Search for the cell housing the specified text and yield its (x, y) center coordinate. 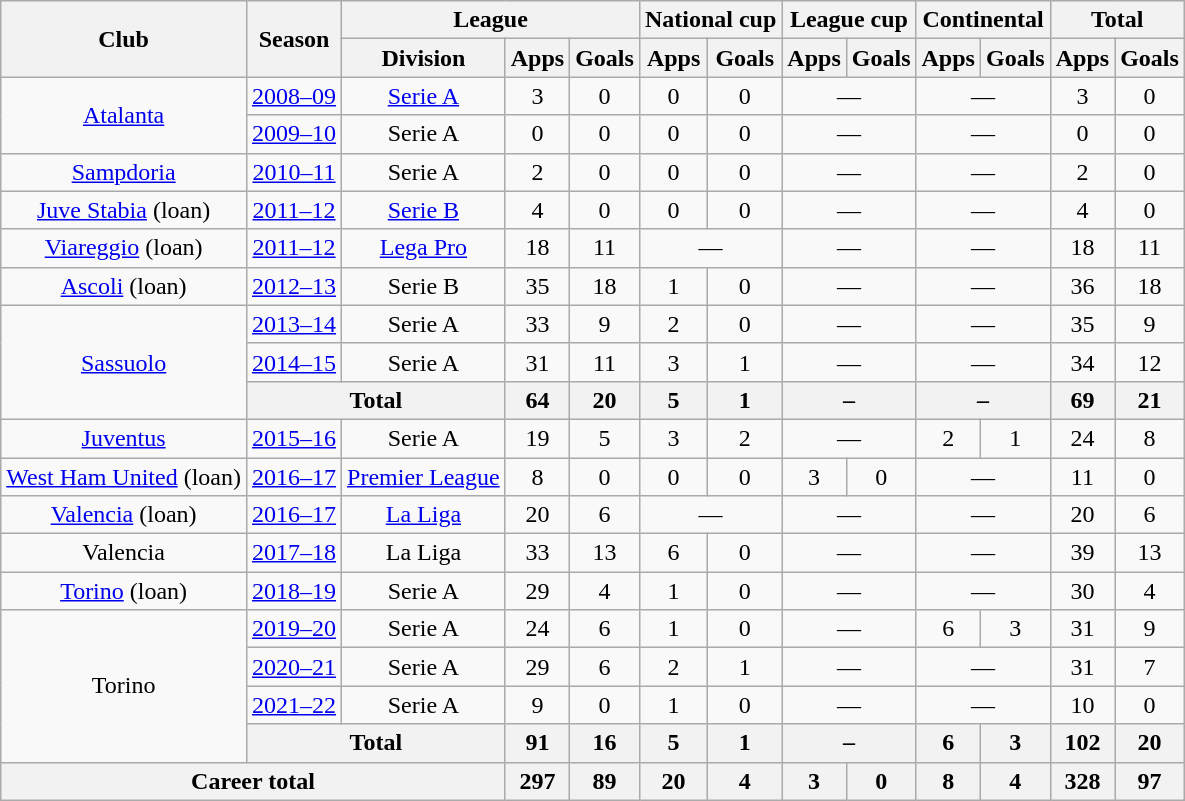
10 (1082, 705)
64 (537, 400)
69 (1082, 400)
2020–21 (294, 667)
297 (537, 781)
Ascoli (loan) (124, 286)
2019–20 (294, 629)
39 (1082, 553)
Sassuolo (124, 362)
19 (537, 438)
Premier League (424, 477)
2008–09 (294, 96)
7 (1150, 667)
Juve Stabia (loan) (124, 210)
12 (1150, 362)
34 (1082, 362)
Sampdoria (124, 172)
16 (605, 743)
328 (1082, 781)
Lega Pro (424, 248)
West Ham United (loan) (124, 477)
97 (1150, 781)
91 (537, 743)
League cup (849, 20)
Valencia (loan) (124, 515)
2013–14 (294, 324)
36 (1082, 286)
Torino (loan) (124, 591)
Atalanta (124, 115)
21 (1150, 400)
2018–19 (294, 591)
2009–10 (294, 134)
Continental (983, 20)
2014–15 (294, 362)
Viareggio (loan) (124, 248)
Career total (253, 781)
Valencia (124, 553)
89 (605, 781)
Juventus (124, 438)
Club (124, 39)
2017–18 (294, 553)
2010–11 (294, 172)
102 (1082, 743)
Season (294, 39)
Torino (124, 686)
National cup (710, 20)
30 (1082, 591)
Division (424, 58)
2012–13 (294, 286)
League (491, 20)
2021–22 (294, 705)
2015–16 (294, 438)
